Return the [X, Y] coordinate for the center point of the cell that contains the specified text.  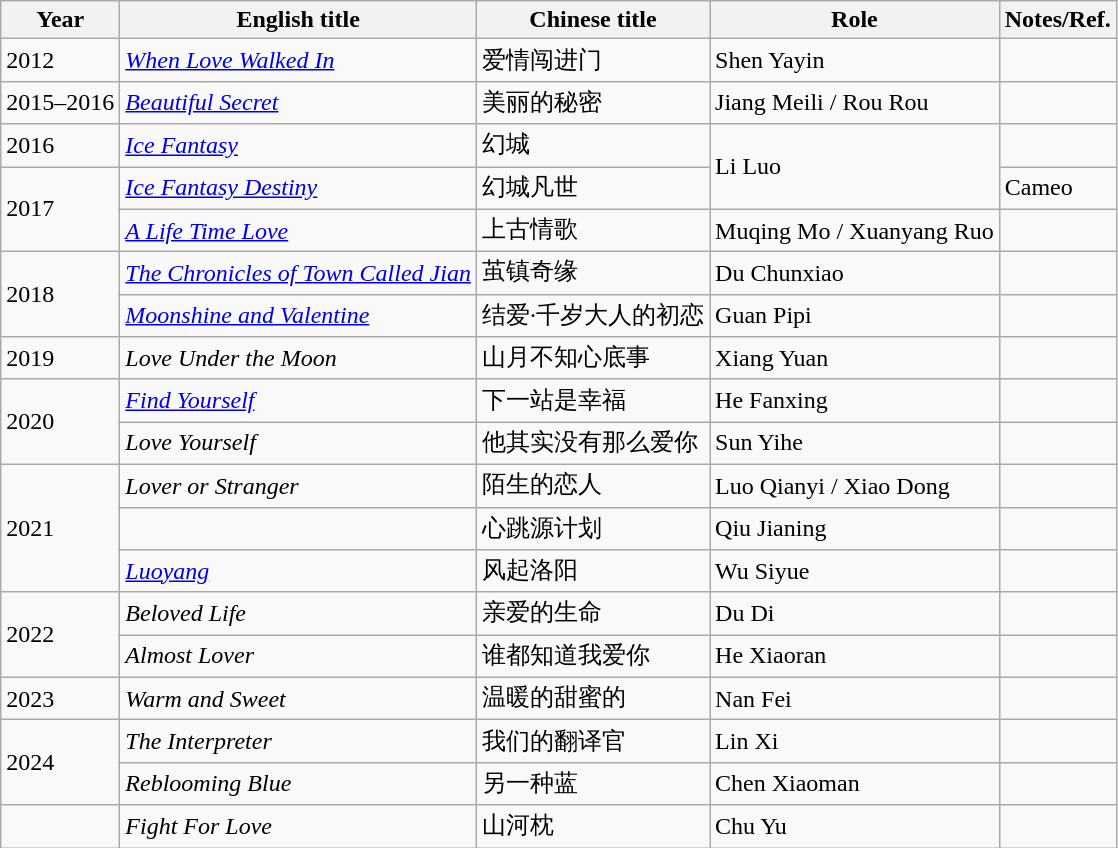
Luoyang [298, 572]
Beloved Life [298, 614]
2024 [60, 762]
Year [60, 20]
Nan Fei [855, 698]
Love Yourself [298, 444]
Sun Yihe [855, 444]
茧镇奇缘 [592, 274]
Beautiful Secret [298, 102]
山月不知心底事 [592, 358]
2016 [60, 146]
Ice Fantasy [298, 146]
Du Di [855, 614]
Chu Yu [855, 826]
Lover or Stranger [298, 486]
下一站是幸福 [592, 400]
When Love Walked In [298, 60]
亲爱的生命 [592, 614]
2021 [60, 528]
另一种蓝 [592, 784]
陌生的恋人 [592, 486]
我们的翻译官 [592, 742]
Role [855, 20]
2015–2016 [60, 102]
上古情歌 [592, 230]
谁都知道我爱你 [592, 656]
Fight For Love [298, 826]
2023 [60, 698]
He Xiaoran [855, 656]
幻城凡世 [592, 188]
A Life Time Love [298, 230]
He Fanxing [855, 400]
美丽的秘密 [592, 102]
The Chronicles of Town Called Jian [298, 274]
The Interpreter [298, 742]
Xiang Yuan [855, 358]
Shen Yayin [855, 60]
2018 [60, 294]
风起洛阳 [592, 572]
2022 [60, 634]
结爱·千岁大人的初恋 [592, 316]
Love Under the Moon [298, 358]
Wu Siyue [855, 572]
山河枕 [592, 826]
2012 [60, 60]
Moonshine and Valentine [298, 316]
Lin Xi [855, 742]
Almost Lover [298, 656]
2019 [60, 358]
Li Luo [855, 166]
Find Yourself [298, 400]
Muqing Mo / Xuanyang Ruo [855, 230]
心跳源计划 [592, 528]
Du Chunxiao [855, 274]
温暖的甜蜜的 [592, 698]
Cameo [1058, 188]
Reblooming Blue [298, 784]
Guan Pipi [855, 316]
English title [298, 20]
爱情闯进门 [592, 60]
Luo Qianyi / Xiao Dong [855, 486]
幻城 [592, 146]
Chinese title [592, 20]
Chen Xiaoman [855, 784]
他其实没有那么爱你 [592, 444]
Ice Fantasy Destiny [298, 188]
Notes/Ref. [1058, 20]
2020 [60, 422]
Qiu Jianing [855, 528]
Jiang Meili / Rou Rou [855, 102]
Warm and Sweet [298, 698]
2017 [60, 208]
